Return the (X, Y) coordinate for the center point of the cell that contains the specified text.  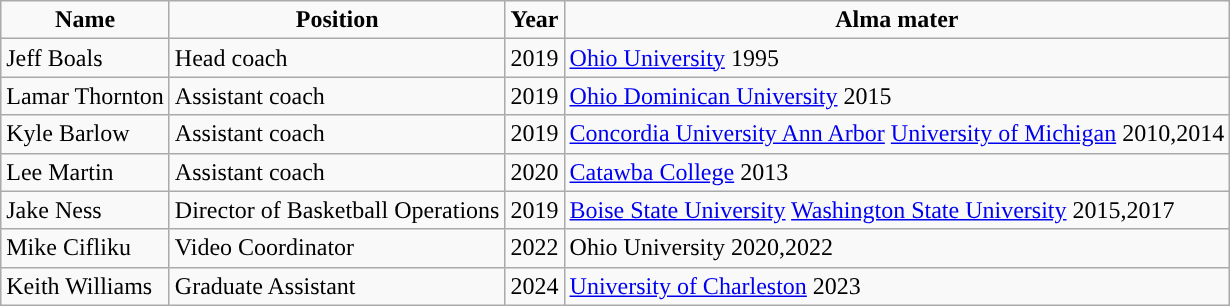
Graduate Assistant (337, 286)
Keith Williams (86, 286)
Catawba College 2013 (897, 172)
Director of Basketball Operations (337, 210)
Concordia University Ann Arbor University of Michigan 2010,2014 (897, 134)
Kyle Barlow (86, 134)
Jeff Boals (86, 58)
Position (337, 20)
Alma mater (897, 20)
Ohio University 2020,2022 (897, 248)
Video Coordinator (337, 248)
Ohio Dominican University 2015 (897, 96)
Ohio University 1995 (897, 58)
Year (534, 20)
Jake Ness (86, 210)
Lamar Thornton (86, 96)
Lee Martin (86, 172)
Boise State University Washington State University 2015,2017 (897, 210)
Name (86, 20)
Mike Cifliku (86, 248)
2020 (534, 172)
2022 (534, 248)
Head coach (337, 58)
2024 (534, 286)
University of Charleston 2023 (897, 286)
